From the cell containing the given text, extract its center point as [X, Y] coordinate. 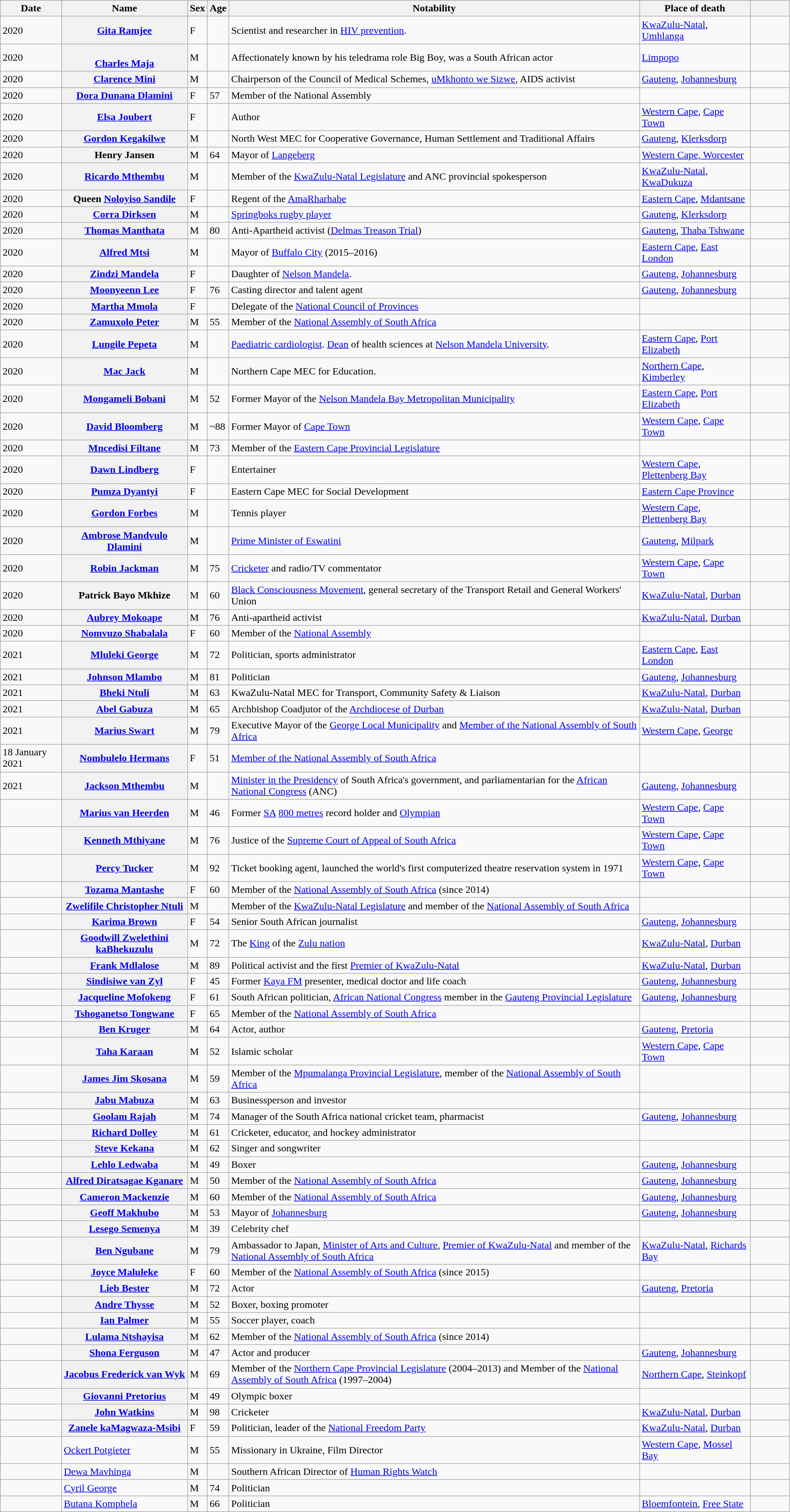
51 [218, 758]
Archbishop Coadjutor of the Archdiocese of Durban [434, 709]
Mluleki George [124, 655]
Affectionately known by his teledrama role Big Boy, was a South African actor [434, 57]
Taha Karaan [124, 1051]
Mac Jack [124, 371]
Former Mayor of the Nelson Mandela Bay Metropolitan Municipality [434, 399]
Nomvuzo Shabalala [124, 633]
Butana Komphela [124, 1504]
98 [218, 1412]
Northern Cape, Steinkopf [695, 1374]
Minister in the Presidency of South Africa's government, and parliamentarian for the African National Congress (ANC) [434, 785]
Marius van Heerden [124, 813]
Lesego Semenya [124, 1229]
Sex [197, 8]
Nombulelo Hermans [124, 758]
Goolam Rajah [124, 1116]
Name [124, 8]
Eastern Cape MEC for Social Development [434, 491]
Member of the KwaZulu-Natal Legislature and ANC provincial spokesperson [434, 176]
Thomas Manthata [124, 230]
Boxer [434, 1164]
Martha Mmola [124, 306]
Lehlo Ledwaba [124, 1164]
Aubrey Mokoape [124, 617]
Cyril George [124, 1488]
Chairperson of the Council of Medical Schemes, uMkhonto we Sizwe, AIDS activist [434, 79]
Lungile Pepeta [124, 344]
Mncedisi Filtane [124, 448]
Ben Ngubane [124, 1250]
Author [434, 117]
Mayor of Buffalo City (2015–2016) [434, 252]
89 [218, 965]
54 [218, 922]
Former Kaya FM presenter, medical doctor and life coach [434, 981]
Soccer player, coach [434, 1321]
KwaZulu-Natal, Richards Bay [695, 1250]
80 [218, 230]
Politician, sports administrator [434, 655]
Member of the National Assembly of South Africa (since 2015) [434, 1272]
Ricardo Mthembu [124, 176]
Zwelifile Christopher Ntuli [124, 906]
92 [218, 868]
Jacqueline Mofokeng [124, 997]
Place of death [695, 8]
Islamic scholar [434, 1051]
Andre Thysse [124, 1304]
Tozama Mantashe [124, 889]
Western Cape, Worcester [695, 155]
Steve Kekana [124, 1148]
Delegate of the National Council of Provinces [434, 306]
Cricketer [434, 1412]
73 [218, 448]
Political activist and the first Premier of KwaZulu-Natal [434, 965]
Clarence Mini [124, 79]
Ambrose Mandvulo Dlamini [124, 541]
Member of the Eastern Cape Provincial Legislature [434, 448]
Jackson Mthembu [124, 785]
Boxer, boxing promoter [434, 1304]
Executive Mayor of the George Local Municipality and Member of the National Assembly of South Africa [434, 730]
Percy Tucker [124, 868]
Age [218, 8]
Western Cape, George [695, 730]
Goodwill Zwelethini kaBhekuzulu [124, 943]
Actor and producer [434, 1353]
Bheki Ntuli [124, 693]
North West MEC for Cooperative Governance, Human Settlement and Traditional Affairs [434, 139]
Johnson Mlambo [124, 677]
Manager of the South Africa national cricket team, pharmacist [434, 1116]
Cricketer and radio/TV commentator [434, 568]
Moonyeenn Lee [124, 290]
Zamuxolo Peter [124, 322]
Date [31, 8]
~88 [218, 426]
Lulama Ntshayisa [124, 1337]
Ian Palmer [124, 1321]
Celebrity chef [434, 1229]
Alfred Diratsagae Kganare [124, 1180]
Zanele kaMagwaza-Msibi [124, 1428]
KwaZulu-Natal, Umhlanga [695, 30]
Gordon Kegakilwe [124, 139]
Gordon Forbes [124, 513]
Lieb Bester [124, 1288]
Gauteng, Milpark [695, 541]
Abel Gabuza [124, 709]
Southern African Director of Human Rights Watch [434, 1472]
Robin Jackman [124, 568]
Patrick Bayo Mkhize [124, 596]
South African politician, African National Congress member in the Gauteng Provincial Legislature [434, 997]
Member of the Northern Cape Provincial Legislature (2004–2013) and Member of the National Assembly of South Africa (1997–2004) [434, 1374]
53 [218, 1213]
John Watkins [124, 1412]
Marius Swart [124, 730]
47 [218, 1353]
50 [218, 1180]
57 [218, 95]
Entertainer [434, 470]
Joyce Maluleke [124, 1272]
KwaZulu-Natal, KwaDukuza [695, 176]
Eastern Cape, Mdantsane [695, 198]
66 [218, 1504]
Corra Dirksen [124, 214]
Paediatric cardiologist. Dean of health sciences at Nelson Mandela University. [434, 344]
Daughter of Nelson Mandela. [434, 274]
Dewa Mavhinga [124, 1472]
Western Cape, Mossel Bay [695, 1450]
Senior South African journalist [434, 922]
Olympic boxer [434, 1396]
Geoff Makhubo [124, 1213]
Bloemfontein, Free State [695, 1504]
Charles Maja [124, 57]
Member of the KwaZulu-Natal Legislature and member of the National Assembly of South Africa [434, 906]
Northern Cape, Kimberley [695, 371]
Alfred Mtsi [124, 252]
Richard Dolley [124, 1132]
Tennis player [434, 513]
Eastern Cape Province [695, 491]
Black Consciousness Movement, general secretary of the Transport Retail and General Workers' Union [434, 596]
Ben Kruger [124, 1030]
Limpopo [695, 57]
Kenneth Mthiyane [124, 840]
45 [218, 981]
Zindzi Mandela [124, 274]
Gauteng, Thaba Tshwane [695, 230]
Anti-Apartheid activist (Delmas Treason Trial) [434, 230]
Politician, leader of the National Freedom Party [434, 1428]
Henry Jansen [124, 155]
Actor [434, 1288]
KwaZulu-Natal MEC for Transport, Community Safety & Liaison [434, 693]
Pumza Dyantyi [124, 491]
Karima Brown [124, 922]
Ticket booking agent, launched the world's first computerized theatre reservation system in 1971 [434, 868]
Justice of the Supreme Court of Appeal of South Africa [434, 840]
Mayor of Johannesburg [434, 1213]
Prime Minister of Eswatini [434, 541]
69 [218, 1374]
Shona Ferguson [124, 1353]
Elsa Joubert [124, 117]
Missionary in Ukraine, Film Director [434, 1450]
Northern Cape MEC for Education. [434, 371]
Former Mayor of Cape Town [434, 426]
46 [218, 813]
Mayor of Langeberg [434, 155]
Dora Dunana Dlamini [124, 95]
Former SA 800 metres record holder and Olympian [434, 813]
Giovanni Pretorius [124, 1396]
Dawn Lindberg [124, 470]
75 [218, 568]
Actor, author [434, 1030]
Scientist and researcher in HIV prevention. [434, 30]
81 [218, 677]
The King of the Zulu nation [434, 943]
Sindisiwe van Zyl [124, 981]
Notability [434, 8]
James Jim Skosana [124, 1079]
Anti-apartheid activist [434, 617]
Springboks rugby player [434, 214]
Ockert Potgieter [124, 1450]
39 [218, 1229]
Singer and songwriter [434, 1148]
18 January 2021 [31, 758]
Mongameli Bobani [124, 399]
Regent of the AmaRharhabe [434, 198]
Casting director and talent agent [434, 290]
Jacobus Frederick van Wyk [124, 1374]
Member of the Mpumalanga Provincial Legislature, member of the National Assembly of South Africa [434, 1079]
Cameron Mackenzie [124, 1197]
Queen Noloyiso Sandile [124, 198]
Frank Mdlalose [124, 965]
Businessperson and investor [434, 1100]
Tshoganetso Tongwane [124, 1013]
Ambassador to Japan, Minister of Arts and Culture, Premier of KwaZulu-Natal and member of the National Assembly of South Africa [434, 1250]
Cricketer, educator, and hockey administrator [434, 1132]
Jabu Mabuza [124, 1100]
David Bloomberg [124, 426]
Gita Ramjee [124, 30]
